Scan for the cell matching the given text and deliver its [x, y] coordinate at center. 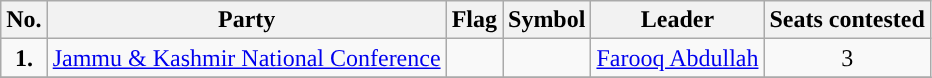
1. [24, 58]
Symbol [546, 20]
Seats contested [847, 20]
Farooq Abdullah [678, 58]
Leader [678, 20]
Jammu & Kashmir National Conference [246, 58]
Party [246, 20]
3 [847, 58]
No. [24, 20]
Flag [474, 20]
